Identify which cell holds the provided text, then report its [X, Y] central coordinate. 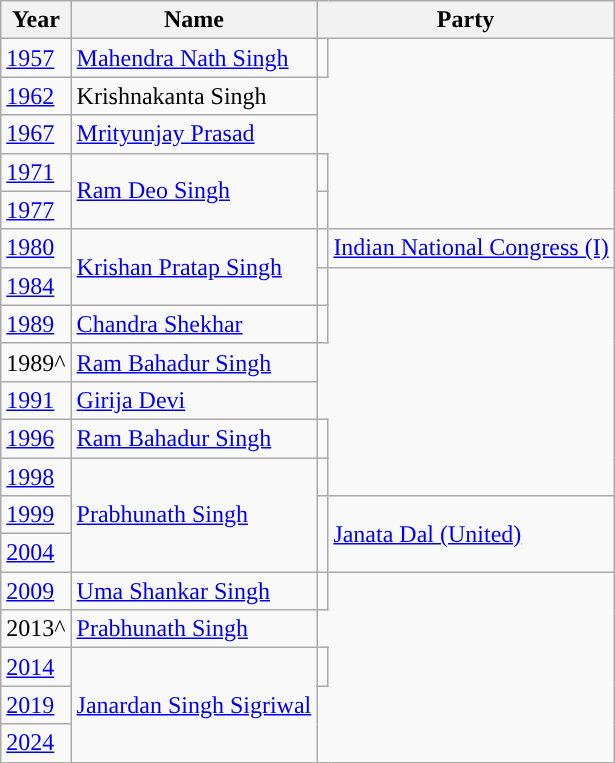
Janardan Singh Sigriwal [194, 705]
2014 [36, 667]
1980 [36, 248]
Name [194, 20]
1989^ [36, 362]
1977 [36, 210]
2024 [36, 743]
1991 [36, 400]
1962 [36, 96]
Krishnakanta Singh [194, 96]
1998 [36, 477]
Indian National Congress (I) [471, 248]
2013^ [36, 629]
2004 [36, 553]
Year [36, 20]
1989 [36, 324]
2019 [36, 705]
Uma Shankar Singh [194, 591]
Krishan Pratap Singh [194, 267]
Chandra Shekhar [194, 324]
1996 [36, 438]
Mrityunjay Prasad [194, 134]
1971 [36, 172]
2009 [36, 591]
1967 [36, 134]
1999 [36, 515]
Mahendra Nath Singh [194, 58]
1957 [36, 58]
Party [466, 20]
1984 [36, 286]
Ram Deo Singh [194, 191]
Janata Dal (United) [471, 534]
Girija Devi [194, 400]
